Extract the [x, y] coordinate from the center of the cell holding the provided text.  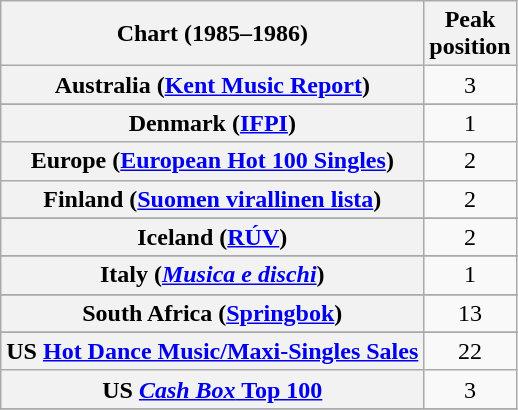
Australia (Kent Music Report) [212, 85]
Chart (1985–1986) [212, 34]
22 [470, 351]
13 [470, 313]
Iceland (RÚV) [212, 237]
Peakposition [470, 34]
US Cash Box Top 100 [212, 389]
South Africa (Springbok) [212, 313]
Denmark (IFPI) [212, 123]
Finland (Suomen virallinen lista) [212, 199]
Europe (European Hot 100 Singles) [212, 161]
US Hot Dance Music/Maxi-Singles Sales [212, 351]
Italy (Musica e dischi) [212, 275]
